Identify which cell holds the provided text, then report its [x, y] central coordinate. 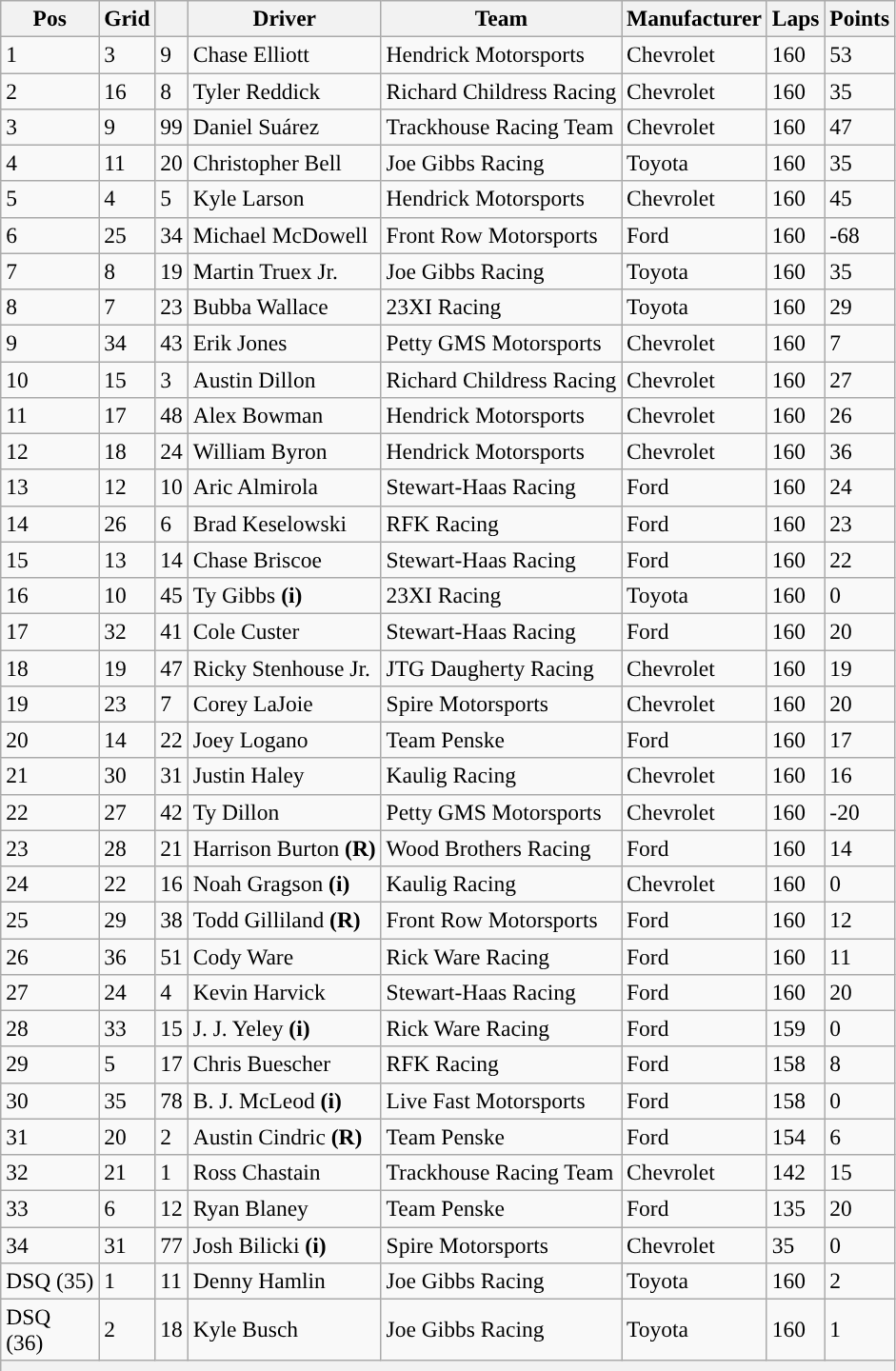
Joey Logano [284, 740]
Todd Gilliland (R) [284, 920]
Ty Gibbs (i) [284, 595]
Ricky Stenhouse Jr. [284, 667]
Team [501, 18]
Pos [50, 18]
Josh Bilicki (i) [284, 1244]
Chase Elliott [284, 54]
38 [171, 920]
Chris Buescher [284, 1064]
Bubba Wallace [284, 307]
DSQ (35) [50, 1281]
Manufacturer [695, 18]
Wood Brothers Racing [501, 848]
Kevin Harvick [284, 992]
Brad Keselowski [284, 524]
Driver [284, 18]
77 [171, 1244]
154 [796, 1137]
William Byron [284, 451]
Austin Cindric (R) [284, 1137]
42 [171, 812]
Ross Chastain [284, 1172]
Denny Hamlin [284, 1281]
53 [860, 54]
Harrison Burton (R) [284, 848]
-68 [860, 235]
Kyle Busch [284, 1329]
B. J. McLeod (i) [284, 1101]
Michael McDowell [284, 235]
Cody Ware [284, 956]
Tyler Reddick [284, 90]
Ryan Blaney [284, 1208]
Martin Truex Jr. [284, 271]
Alex Bowman [284, 415]
Laps [796, 18]
135 [796, 1208]
JTG Daugherty Racing [501, 667]
J. J. Yeley (i) [284, 1028]
Points [860, 18]
Cole Custer [284, 631]
-20 [860, 812]
41 [171, 631]
Chase Briscoe [284, 560]
142 [796, 1172]
Austin Dillon [284, 379]
Corey LaJoie [284, 704]
Ty Dillon [284, 812]
99 [171, 127]
Erik Jones [284, 343]
Justin Haley [284, 776]
159 [796, 1028]
51 [171, 956]
78 [171, 1101]
Grid [128, 18]
Daniel Suárez [284, 127]
Noah Gragson (i) [284, 884]
43 [171, 343]
Kyle Larson [284, 199]
Live Fast Motorsports [501, 1101]
Aric Almirola [284, 487]
DSQ(36) [50, 1329]
Christopher Bell [284, 163]
48 [171, 415]
